Extract the [x, y] coordinate from the center of the cell holding the provided text.  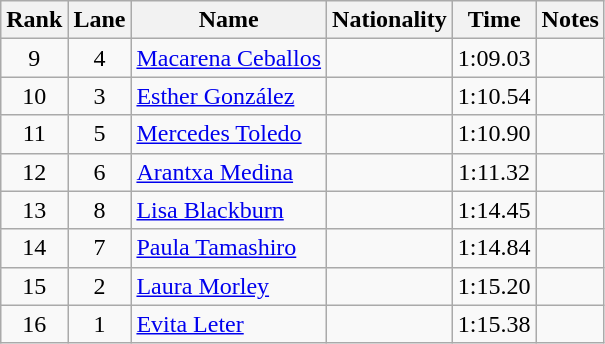
16 [34, 324]
Lane [100, 20]
9 [34, 58]
Rank [34, 20]
Time [494, 20]
2 [100, 286]
15 [34, 286]
14 [34, 248]
8 [100, 210]
11 [34, 134]
1:14.45 [494, 210]
3 [100, 96]
10 [34, 96]
Laura Morley [229, 286]
Paula Tamashiro [229, 248]
Esther González [229, 96]
1:10.90 [494, 134]
6 [100, 172]
1:10.54 [494, 96]
7 [100, 248]
1 [100, 324]
12 [34, 172]
Name [229, 20]
Nationality [390, 20]
13 [34, 210]
1:15.38 [494, 324]
Macarena Ceballos [229, 58]
5 [100, 134]
1:11.32 [494, 172]
4 [100, 58]
Notes [570, 20]
Evita Leter [229, 324]
1:14.84 [494, 248]
Lisa Blackburn [229, 210]
1:15.20 [494, 286]
1:09.03 [494, 58]
Arantxa Medina [229, 172]
Mercedes Toledo [229, 134]
